Extract the [x, y] coordinate from the center of the cell holding the provided text.  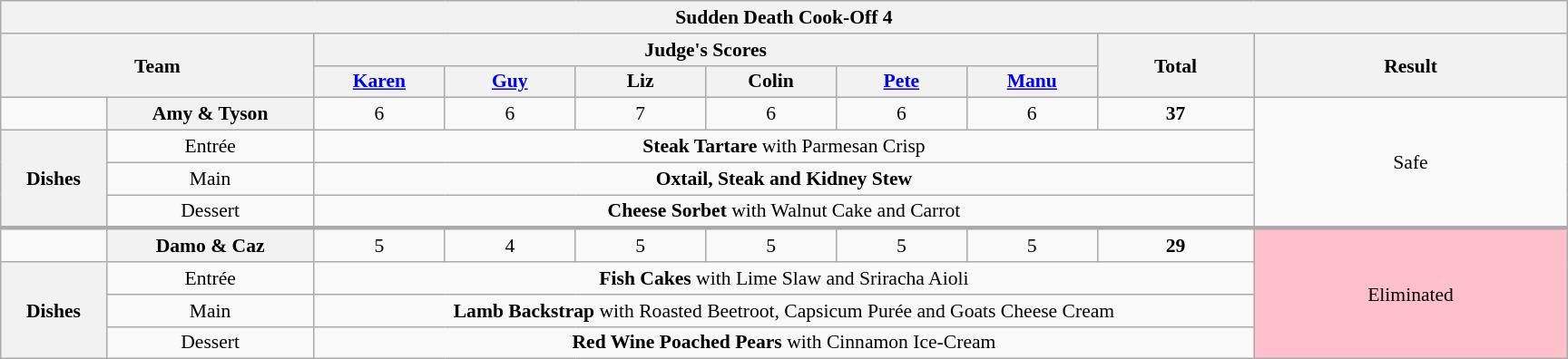
Red Wine Poached Pears with Cinnamon Ice-Cream [784, 343]
Total [1176, 65]
Guy [510, 82]
Result [1410, 65]
Lamb Backstrap with Roasted Beetroot, Capsicum Purée and Goats Cheese Cream [784, 311]
Team [158, 65]
Safe [1410, 163]
Pete [901, 82]
37 [1176, 114]
29 [1176, 245]
Eliminated [1410, 294]
Fish Cakes with Lime Slaw and Sriracha Aioli [784, 278]
Oxtail, Steak and Kidney Stew [784, 179]
Judge's Scores [706, 50]
Colin [771, 82]
Damo & Caz [211, 245]
7 [641, 114]
Karen [379, 82]
Sudden Death Cook-Off 4 [784, 17]
Liz [641, 82]
Cheese Sorbet with Walnut Cake and Carrot [784, 212]
Steak Tartare with Parmesan Crisp [784, 147]
Manu [1032, 82]
4 [510, 245]
Amy & Tyson [211, 114]
